Determine the [x, y] coordinate at the center of the cell enclosing the given text.  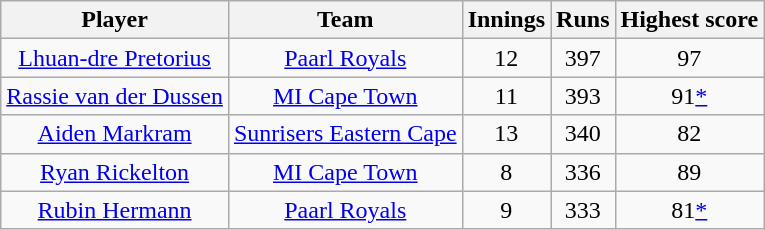
89 [690, 172]
97 [690, 58]
336 [583, 172]
11 [506, 96]
Player [115, 20]
Rassie van der Dussen [115, 96]
91* [690, 96]
Runs [583, 20]
397 [583, 58]
Sunrisers Eastern Cape [345, 134]
Aiden Markram [115, 134]
Highest score [690, 20]
Team [345, 20]
Rubin Hermann [115, 210]
13 [506, 134]
340 [583, 134]
9 [506, 210]
81* [690, 210]
8 [506, 172]
393 [583, 96]
82 [690, 134]
Lhuan-dre Pretorius [115, 58]
Innings [506, 20]
Ryan Rickelton [115, 172]
12 [506, 58]
333 [583, 210]
